Extract the (x, y) coordinate from the center of the cell holding the provided text.  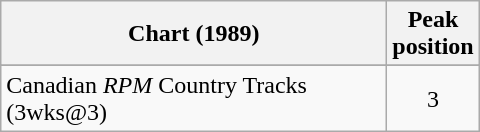
Chart (1989) (194, 34)
Peakposition (433, 34)
3 (433, 98)
Canadian RPM Country Tracks (3wks@3) (194, 98)
